Pinpoint the cell where the given text exists, returning its [X, Y] midpoint coordinate. 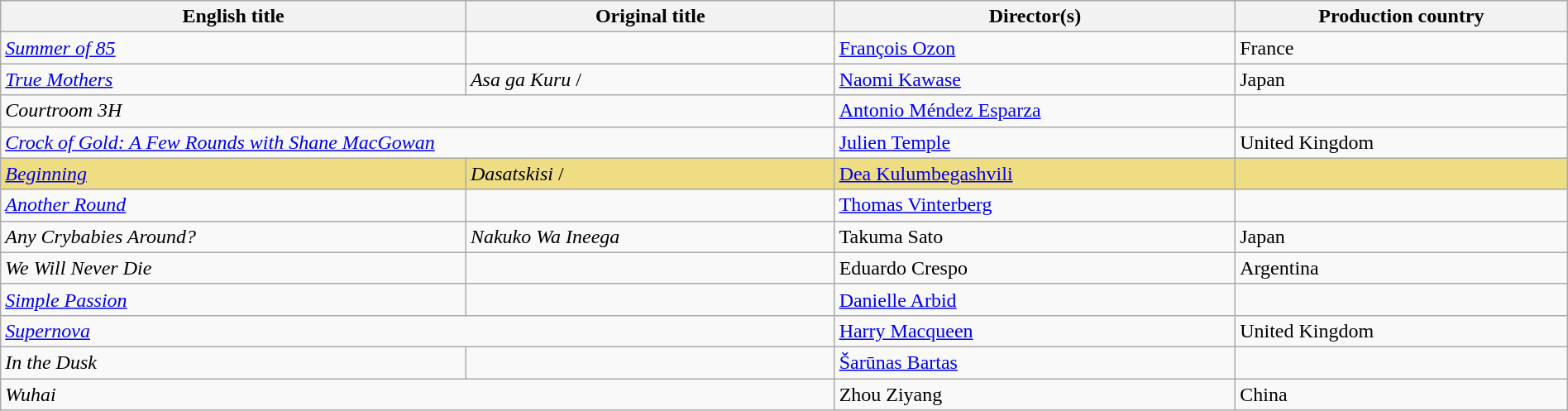
Production country [1402, 17]
Danielle Arbid [1035, 299]
Šarūnas Bartas [1035, 362]
Simple Passion [233, 299]
Harry Macqueen [1035, 331]
Asa ga Kuru / [650, 79]
Supernova [418, 331]
Courtroom 3H [418, 111]
True Mothers [233, 79]
Summer of 85 [233, 48]
Argentina [1402, 268]
Zhou Ziyang [1035, 394]
Dasatskisi / [650, 174]
Eduardo Crespo [1035, 268]
Crock of Gold: A Few Rounds with Shane MacGowan [418, 142]
Another Round [233, 205]
Dea Kulumbegashvili [1035, 174]
Nakuko Wa Ineega [650, 237]
Naomi Kawase [1035, 79]
English title [233, 17]
In the Dusk [233, 362]
China [1402, 394]
François Ozon [1035, 48]
Takuma Sato [1035, 237]
Original title [650, 17]
Director(s) [1035, 17]
Antonio Méndez Esparza [1035, 111]
Any Crybabies Around? [233, 237]
France [1402, 48]
Beginning [233, 174]
We Will Never Die [233, 268]
Thomas Vinterberg [1035, 205]
Julien Temple [1035, 142]
Wuhai [418, 394]
